Scan for the cell matching the given text and deliver its [X, Y] coordinate at center. 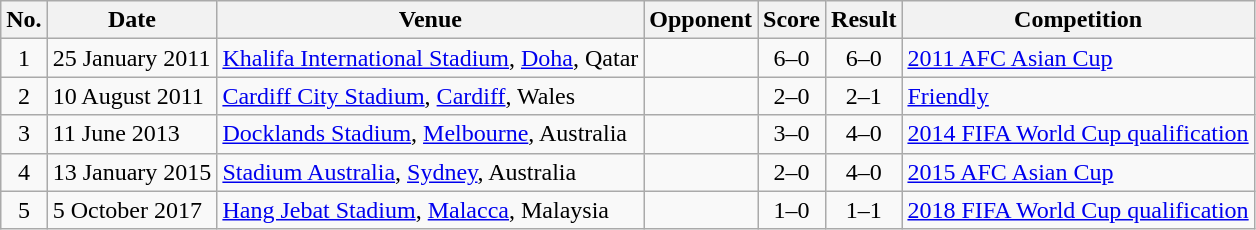
Stadium Australia, Sydney, Australia [430, 172]
5 October 2017 [132, 210]
Venue [430, 20]
Score [792, 20]
Docklands Stadium, Melbourne, Australia [430, 134]
5 [24, 210]
2 [24, 96]
Khalifa International Stadium, Doha, Qatar [430, 58]
1 [24, 58]
1–1 [864, 210]
Opponent [701, 20]
3 [24, 134]
11 June 2013 [132, 134]
25 January 2011 [132, 58]
Result [864, 20]
2011 AFC Asian Cup [1078, 58]
4 [24, 172]
Date [132, 20]
2015 AFC Asian Cup [1078, 172]
10 August 2011 [132, 96]
Competition [1078, 20]
2–1 [864, 96]
13 January 2015 [132, 172]
No. [24, 20]
Cardiff City Stadium, Cardiff, Wales [430, 96]
2014 FIFA World Cup qualification [1078, 134]
Friendly [1078, 96]
1–0 [792, 210]
2018 FIFA World Cup qualification [1078, 210]
3–0 [792, 134]
Hang Jebat Stadium, Malacca, Malaysia [430, 210]
